For the text-containing cell, return its midpoint in [x, y] coordinate format. 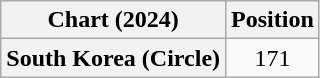
171 [273, 58]
Chart (2024) [114, 20]
South Korea (Circle) [114, 58]
Position [273, 20]
